Search for the cell housing the specified text and yield its (X, Y) center coordinate. 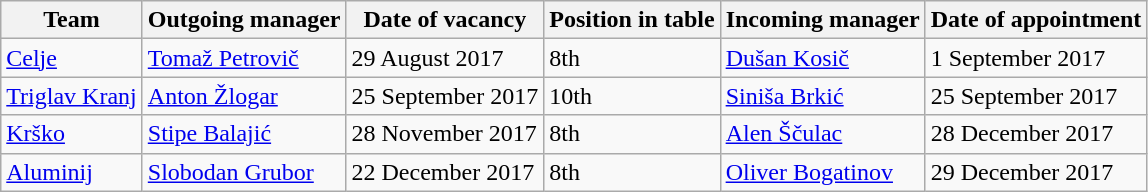
28 November 2017 (445, 134)
1 September 2017 (1036, 58)
Aluminij (72, 172)
Slobodan Grubor (244, 172)
Incoming manager (822, 20)
Triglav Kranj (72, 96)
Celje (72, 58)
Position in table (632, 20)
29 August 2017 (445, 58)
29 December 2017 (1036, 172)
Oliver Bogatinov (822, 172)
Dušan Kosič (822, 58)
Outgoing manager (244, 20)
Date of appointment (1036, 20)
Stipe Balajić (244, 134)
10th (632, 96)
Anton Žlogar (244, 96)
Alen Ščulac (822, 134)
22 December 2017 (445, 172)
Team (72, 20)
Tomaž Petrovič (244, 58)
Date of vacancy (445, 20)
28 December 2017 (1036, 134)
Krško (72, 134)
Siniša Brkić (822, 96)
